Provide the (x, y) coordinate of the cell's center where the given text is located.  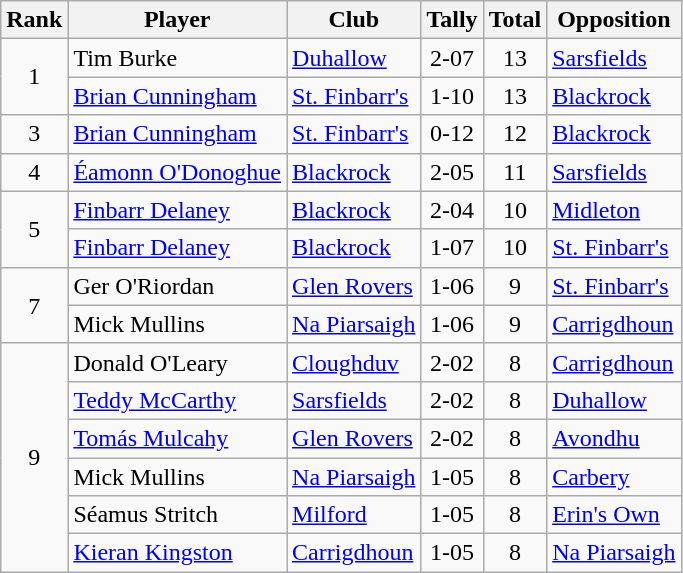
2-04 (452, 210)
Éamonn O'Donoghue (178, 172)
Milford (354, 515)
3 (34, 134)
4 (34, 172)
11 (515, 172)
2-05 (452, 172)
7 (34, 305)
Rank (34, 20)
Tally (452, 20)
Teddy McCarthy (178, 400)
1 (34, 77)
Carbery (614, 477)
1-10 (452, 96)
2-07 (452, 58)
0-12 (452, 134)
Avondhu (614, 438)
Opposition (614, 20)
Tomás Mulcahy (178, 438)
Kieran Kingston (178, 553)
Séamus Stritch (178, 515)
Total (515, 20)
Donald O'Leary (178, 362)
Cloughduv (354, 362)
12 (515, 134)
Club (354, 20)
Tim Burke (178, 58)
Erin's Own (614, 515)
5 (34, 229)
Ger O'Riordan (178, 286)
Player (178, 20)
1-07 (452, 248)
Midleton (614, 210)
